For the text-containing cell, return its midpoint in [X, Y] coordinate format. 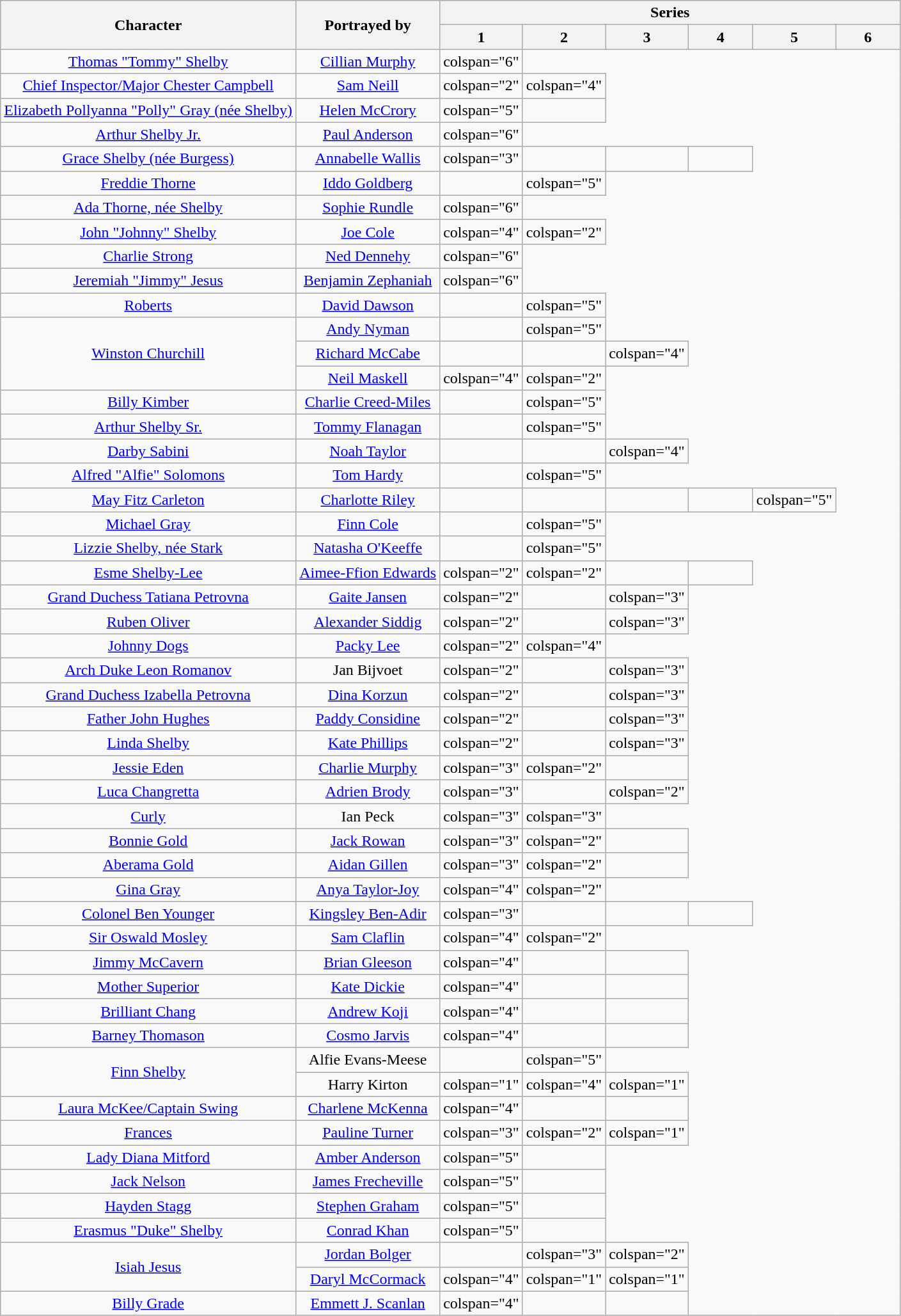
John "Johnny" Shelby [148, 232]
Ada Thorne, née Shelby [148, 207]
Aidan Gillen [368, 865]
Linda Shelby [148, 743]
Jimmy McCavern [148, 962]
Grand Duchess Tatiana Petrovna [148, 597]
Harry Kirton [368, 1084]
Finn Shelby [148, 1072]
Joe Cole [368, 232]
Iddo Goldberg [368, 183]
Natasha O'Keeffe [368, 548]
Annabelle Wallis [368, 159]
Pauline Turner [368, 1133]
Benjamin Zephaniah [368, 280]
Andy Nyman [368, 329]
Michael Gray [148, 524]
Charlie Creed-Miles [368, 402]
May Fitz Carleton [148, 500]
Charlene McKenna [368, 1109]
Arthur Shelby Sr. [148, 427]
2 [564, 37]
Gaite Jansen [368, 597]
Series [670, 13]
Ned Dennehy [368, 256]
Dina Korzun [368, 694]
Frances [148, 1133]
Richard McCabe [368, 354]
Arch Duke Leon Romanov [148, 670]
Freddie Thorne [148, 183]
Alfred "Alfie" Solomons [148, 475]
5 [794, 37]
Jessie Eden [148, 768]
Billy Kimber [148, 402]
6 [868, 37]
Charlotte Riley [368, 500]
Kate Dickie [368, 987]
Daryl McCormack [368, 1279]
Sam Claflin [368, 938]
Jan Bijvoet [368, 670]
Emmett J. Scanlan [368, 1303]
Finn Cole [368, 524]
Erasmus "Duke" Shelby [148, 1230]
Esme Shelby-Lee [148, 573]
Andrew Koji [368, 1011]
Conrad Khan [368, 1230]
Aimee-Ffion Edwards [368, 573]
Portrayed by [368, 25]
Mother Superior [148, 987]
Stephen Graham [368, 1206]
Cillian Murphy [368, 61]
Thomas "Tommy" Shelby [148, 61]
Packy Lee [368, 646]
Character [148, 25]
Ian Peck [368, 816]
Luca Changretta [148, 792]
Jordan Bolger [368, 1255]
Charlie Murphy [368, 768]
Sophie Rundle [368, 207]
4 [720, 37]
Ruben Oliver [148, 621]
Brian Gleeson [368, 962]
Arthur Shelby Jr. [148, 134]
Charlie Strong [148, 256]
Grace Shelby (née Burgess) [148, 159]
Kingsley Ben-Adir [368, 914]
Laura McKee/Captain Swing [148, 1109]
Tom Hardy [368, 475]
Darby Sabini [148, 451]
Barney Thomason [148, 1035]
Kate Phillips [368, 743]
Alfie Evans-Meese [368, 1059]
Aberama Gold [148, 865]
Paddy Considine [368, 719]
Neil Maskell [368, 378]
Cosmo Jarvis [368, 1035]
David Dawson [368, 305]
Adrien Brody [368, 792]
1 [482, 37]
Gina Gray [148, 889]
Isiah Jesus [148, 1267]
Father John Hughes [148, 719]
Jack Nelson [148, 1182]
Amber Anderson [368, 1157]
Hayden Stagg [148, 1206]
Chief Inspector/Major Chester Campbell [148, 86]
Johnny Dogs [148, 646]
Brilliant Chang [148, 1011]
Bonnie Gold [148, 841]
Jack Rowan [368, 841]
James Frecheville [368, 1182]
Grand Duchess Izabella Petrovna [148, 694]
Lizzie Shelby, née Stark [148, 548]
Billy Grade [148, 1303]
Sir Oswald Mosley [148, 938]
Anya Taylor-Joy [368, 889]
Elizabeth Pollyanna "Polly" Gray (née Shelby) [148, 110]
Tommy Flanagan [368, 427]
Alexander Siddig [368, 621]
Curly [148, 816]
Paul Anderson [368, 134]
Winston Churchill [148, 354]
Jeremiah "Jimmy" Jesus [148, 280]
Roberts [148, 305]
Sam Neill [368, 86]
Lady Diana Mitford [148, 1157]
3 [647, 37]
Noah Taylor [368, 451]
Helen McCrory [368, 110]
Colonel Ben Younger [148, 914]
